For the text-containing cell, return its midpoint in (x, y) coordinate format. 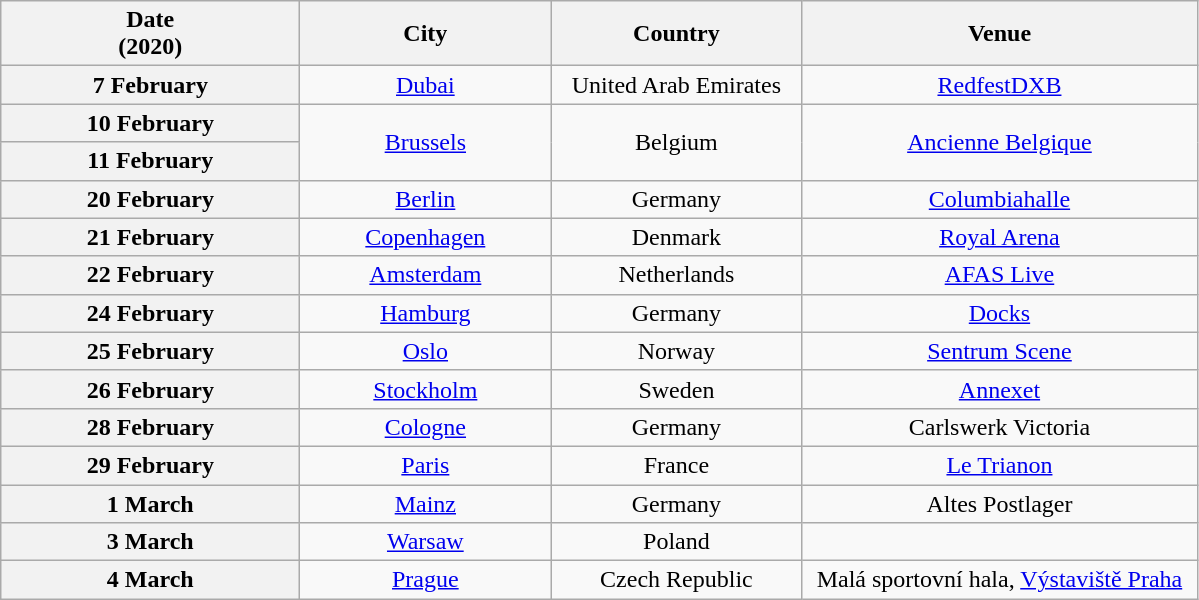
24 February (150, 313)
29 February (150, 465)
1 March (150, 503)
Copenhagen (426, 237)
7 February (150, 85)
Columbiahalle (1000, 199)
Oslo (426, 351)
Date(2020) (150, 34)
Denmark (676, 237)
Venue (1000, 34)
28 February (150, 427)
Hamburg (426, 313)
21 February (150, 237)
26 February (150, 389)
3 March (150, 542)
Mainz (426, 503)
20 February (150, 199)
Le Trianon (1000, 465)
Carlswerk Victoria (1000, 427)
10 February (150, 123)
Poland (676, 542)
Dubai (426, 85)
Altes Postlager (1000, 503)
Netherlands (676, 275)
United Arab Emirates (676, 85)
Norway (676, 351)
Prague (426, 580)
Brussels (426, 142)
Paris (426, 465)
22 February (150, 275)
AFAS Live (1000, 275)
Stockholm (426, 389)
Amsterdam (426, 275)
Czech Republic (676, 580)
Malá sportovní hala, Výstaviště Praha (1000, 580)
4 March (150, 580)
Royal Arena (1000, 237)
11 February (150, 161)
Warsaw (426, 542)
Belgium (676, 142)
Berlin (426, 199)
RedfestDXB (1000, 85)
Country (676, 34)
France (676, 465)
Sweden (676, 389)
Docks (1000, 313)
25 February (150, 351)
Annexet (1000, 389)
City (426, 34)
Ancienne Belgique (1000, 142)
Cologne (426, 427)
Sentrum Scene (1000, 351)
